Return [x, y] of the center of cell containing provided text 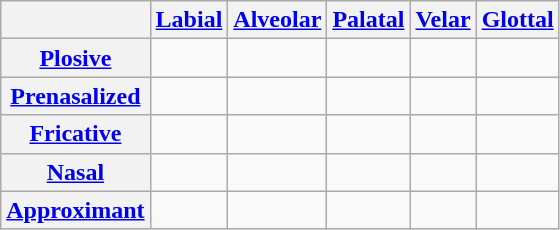
Plosive [76, 58]
Glottal [518, 20]
Velar [443, 20]
Fricative [76, 134]
Alveolar [278, 20]
Prenasalized [76, 96]
Labial [189, 20]
Palatal [368, 20]
Approximant [76, 210]
Nasal [76, 172]
